Search for the cell housing the specified text and yield its (X, Y) center coordinate. 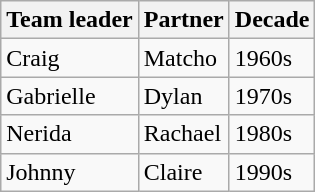
1980s (272, 134)
Matcho (184, 58)
Rachael (184, 134)
Partner (184, 20)
1970s (272, 96)
Johnny (70, 172)
Dylan (184, 96)
1960s (272, 58)
Gabrielle (70, 96)
Team leader (70, 20)
Nerida (70, 134)
Claire (184, 172)
1990s (272, 172)
Decade (272, 20)
Craig (70, 58)
